Provide the [x, y] coordinate of the cell's center where the given text is located.  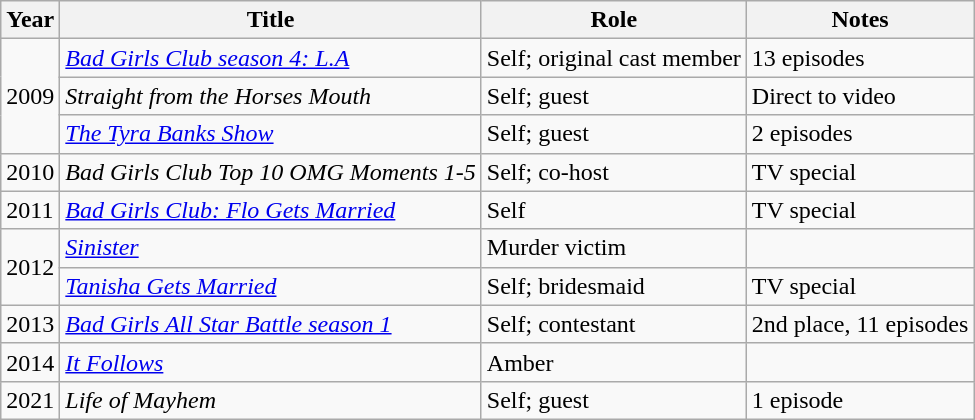
Bad Girls Club season 4: L.A [271, 58]
2013 [30, 324]
Notes [860, 20]
Self; co-host [614, 172]
2011 [30, 210]
2 episodes [860, 134]
Life of Mayhem [271, 400]
Self [614, 210]
2010 [30, 172]
Bad Girls All Star Battle season 1 [271, 324]
2014 [30, 362]
Year [30, 20]
The Tyra Banks Show [271, 134]
1 episode [860, 400]
Sinister [271, 248]
Bad Girls Club: Flo Gets Married [271, 210]
Amber [614, 362]
Direct to video [860, 96]
2009 [30, 96]
Tanisha Gets Married [271, 286]
Self; bridesmaid [614, 286]
Bad Girls Club Top 10 OMG Moments 1-5 [271, 172]
Self; contestant [614, 324]
2012 [30, 267]
2021 [30, 400]
13 episodes [860, 58]
Self; original cast member [614, 58]
2nd place, 11 episodes [860, 324]
Straight from the Horses Mouth [271, 96]
It Follows [271, 362]
Title [271, 20]
Murder victim [614, 248]
Role [614, 20]
